Return (X, Y) of the center of cell containing provided text 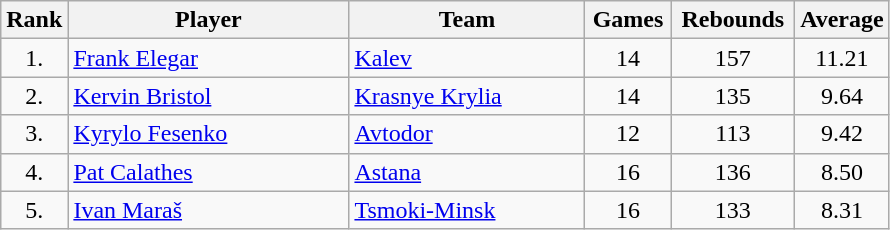
Kervin Bristol (208, 96)
9.42 (842, 134)
Astana (467, 172)
Pat Calathes (208, 172)
2. (34, 96)
133 (733, 210)
Kalev (467, 58)
157 (733, 58)
Rank (34, 20)
Average (842, 20)
8.50 (842, 172)
9.64 (842, 96)
Frank Elegar (208, 58)
136 (733, 172)
Tsmoki-Minsk (467, 210)
Player (208, 20)
5. (34, 210)
1. (34, 58)
Games (628, 20)
Rebounds (733, 20)
113 (733, 134)
11.21 (842, 58)
8.31 (842, 210)
3. (34, 134)
Avtodor (467, 134)
135 (733, 96)
Krasnye Krylia (467, 96)
Team (467, 20)
4. (34, 172)
Ivan Maraš (208, 210)
12 (628, 134)
Kyrylo Fesenko (208, 134)
